Find where the given text appears and provide that cell's center as [X, Y] coordinate. 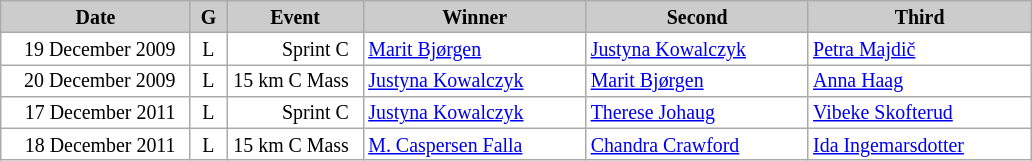
17 December 2011 [96, 113]
20 December 2009 [96, 81]
Event [296, 17]
G [208, 17]
Third [919, 17]
18 December 2011 [96, 145]
19 December 2009 [96, 49]
Chandra Crawford [697, 145]
Ida Ingemarsdotter [919, 145]
Petra Majdič [919, 49]
Vibeke Skofterud [919, 113]
Second [697, 17]
Therese Johaug [697, 113]
Anna Haag [919, 81]
Winner [475, 17]
M. Caspersen Falla [475, 145]
Date [96, 17]
